Capture the cell that displays the provided text and extract its [x, y] central coordinate. 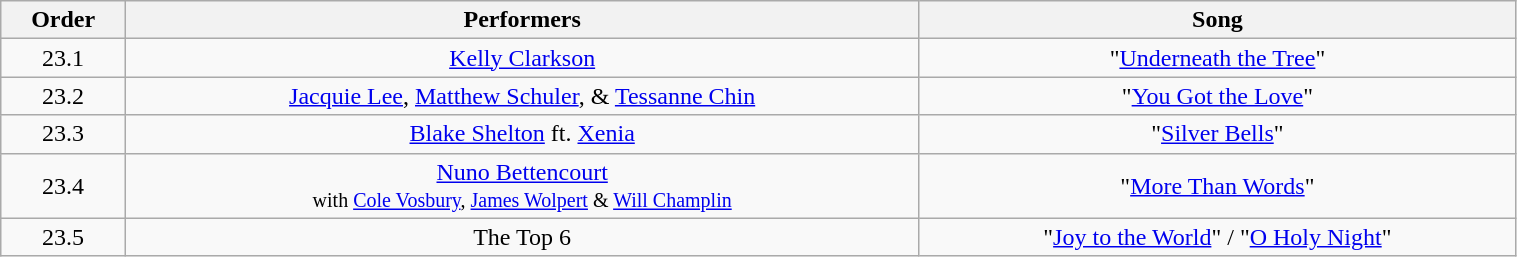
The Top 6 [522, 237]
Jacquie Lee, Matthew Schuler, & Tessanne Chin [522, 96]
"Silver Bells" [1218, 134]
Nuno Bettencourtwith Cole Vosbury, James Wolpert & Will Champlin [522, 186]
23.4 [64, 186]
Blake Shelton ft. Xenia [522, 134]
"More Than Words" [1218, 186]
23.1 [64, 58]
"You Got the Love" [1218, 96]
Order [64, 20]
Performers [522, 20]
Song [1218, 20]
23.2 [64, 96]
23.5 [64, 237]
"Joy to the World" / "O Holy Night" [1218, 237]
Kelly Clarkson [522, 58]
23.3 [64, 134]
"Underneath the Tree" [1218, 58]
